Identify which cell holds the provided text, then report its (X, Y) central coordinate. 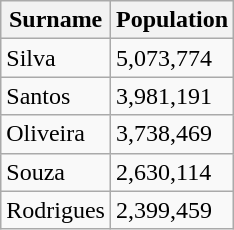
Santos (56, 96)
2,630,114 (172, 172)
3,981,191 (172, 96)
Surname (56, 20)
Oliveira (56, 134)
Souza (56, 172)
Rodrigues (56, 210)
Population (172, 20)
Silva (56, 58)
3,738,469 (172, 134)
2,399,459 (172, 210)
5,073,774 (172, 58)
